Output the [x, y] coordinate of the center of the cell containing the given text.  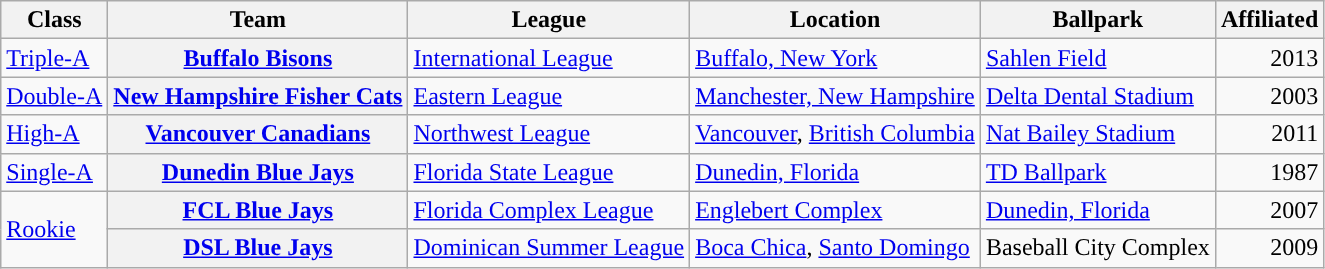
2003 [1269, 96]
Delta Dental Stadium [1098, 96]
Dunedin Blue Jays [258, 172]
Manchester, New Hampshire [836, 96]
Location [836, 20]
TD Ballpark [1098, 172]
Florida State League [549, 172]
FCL Blue Jays [258, 210]
Single-A [54, 172]
Rookie [54, 229]
High-A [54, 134]
Nat Bailey Stadium [1098, 134]
Baseball City Complex [1098, 248]
2009 [1269, 248]
Team [258, 20]
International League [549, 58]
1987 [1269, 172]
Boca Chica, Santo Domingo [836, 248]
New Hampshire Fisher Cats [258, 96]
Vancouver Canadians [258, 134]
Buffalo Bisons [258, 58]
Sahlen Field [1098, 58]
Northwest League [549, 134]
Dominican Summer League [549, 248]
Buffalo, New York [836, 58]
Affiliated [1269, 20]
Vancouver, British Columbia [836, 134]
Double-A [54, 96]
Ballpark [1098, 20]
Florida Complex League [549, 210]
2011 [1269, 134]
2007 [1269, 210]
Class [54, 20]
2013 [1269, 58]
Eastern League [549, 96]
DSL Blue Jays [258, 248]
Englebert Complex [836, 210]
Triple-A [54, 58]
League [549, 20]
